Search for the cell housing the specified text and yield its [x, y] center coordinate. 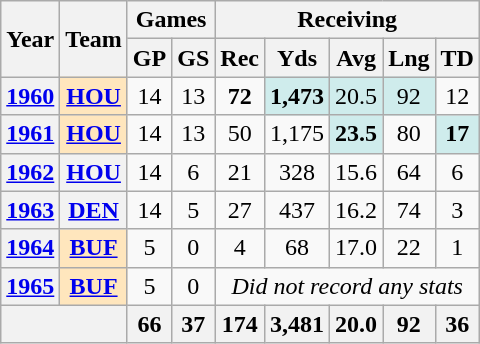
64 [409, 172]
Games [170, 20]
68 [298, 248]
GS [194, 58]
23.5 [356, 134]
328 [298, 172]
DEN [94, 210]
Receiving [348, 20]
27 [240, 210]
20.0 [356, 324]
3,481 [298, 324]
74 [409, 210]
37 [194, 324]
66 [149, 324]
Year [30, 39]
174 [240, 324]
1,175 [298, 134]
Avg [356, 58]
437 [298, 210]
4 [240, 248]
1960 [30, 96]
15.6 [356, 172]
80 [409, 134]
Lng [409, 58]
3 [457, 210]
Yds [298, 58]
1,473 [298, 96]
1963 [30, 210]
17 [457, 134]
TD [457, 58]
1964 [30, 248]
Rec [240, 58]
1962 [30, 172]
1 [457, 248]
21 [240, 172]
20.5 [356, 96]
1965 [30, 286]
Team [94, 39]
36 [457, 324]
72 [240, 96]
1961 [30, 134]
16.2 [356, 210]
50 [240, 134]
22 [409, 248]
Did not record any stats [348, 286]
GP [149, 58]
17.0 [356, 248]
12 [457, 96]
